For the text-containing cell, return its midpoint in [X, Y] coordinate format. 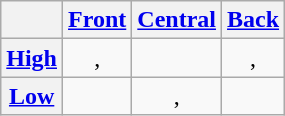
Low [32, 96]
Back [254, 20]
Central [177, 20]
Front [98, 20]
High [32, 58]
